Extract the (X, Y) coordinate from the center of the cell holding the provided text.  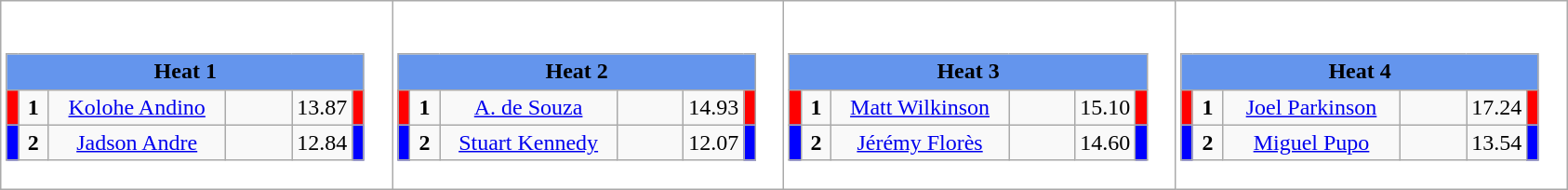
14.93 (714, 107)
Jadson Andre (138, 142)
Joel Parkinson (1311, 107)
Stuart Kennedy (528, 142)
17.24 (1497, 107)
12.84 (322, 142)
13.87 (322, 107)
Jérémy Florès (921, 142)
14.60 (1105, 142)
13.54 (1497, 142)
15.10 (1105, 107)
12.07 (714, 142)
Miguel Pupo (1311, 142)
Heat 4 (1360, 72)
Heat 4 1 Joel Parkinson 17.24 2 Miguel Pupo 13.54 (1371, 95)
Matt Wilkinson (921, 107)
Heat 3 1 Matt Wilkinson 15.10 2 Jérémy Florès 14.60 (980, 95)
Kolohe Andino (138, 107)
Heat 1 1 Kolohe Andino 13.87 2 Jadson Andre 12.84 (197, 95)
Heat 1 (185, 72)
A. de Souza (528, 107)
Heat 3 (968, 72)
Heat 2 1 A. de Souza 14.93 2 Stuart Kennedy 12.07 (588, 95)
Heat 2 (577, 72)
